From the cell containing the given text, extract its center point as (X, Y) coordinate. 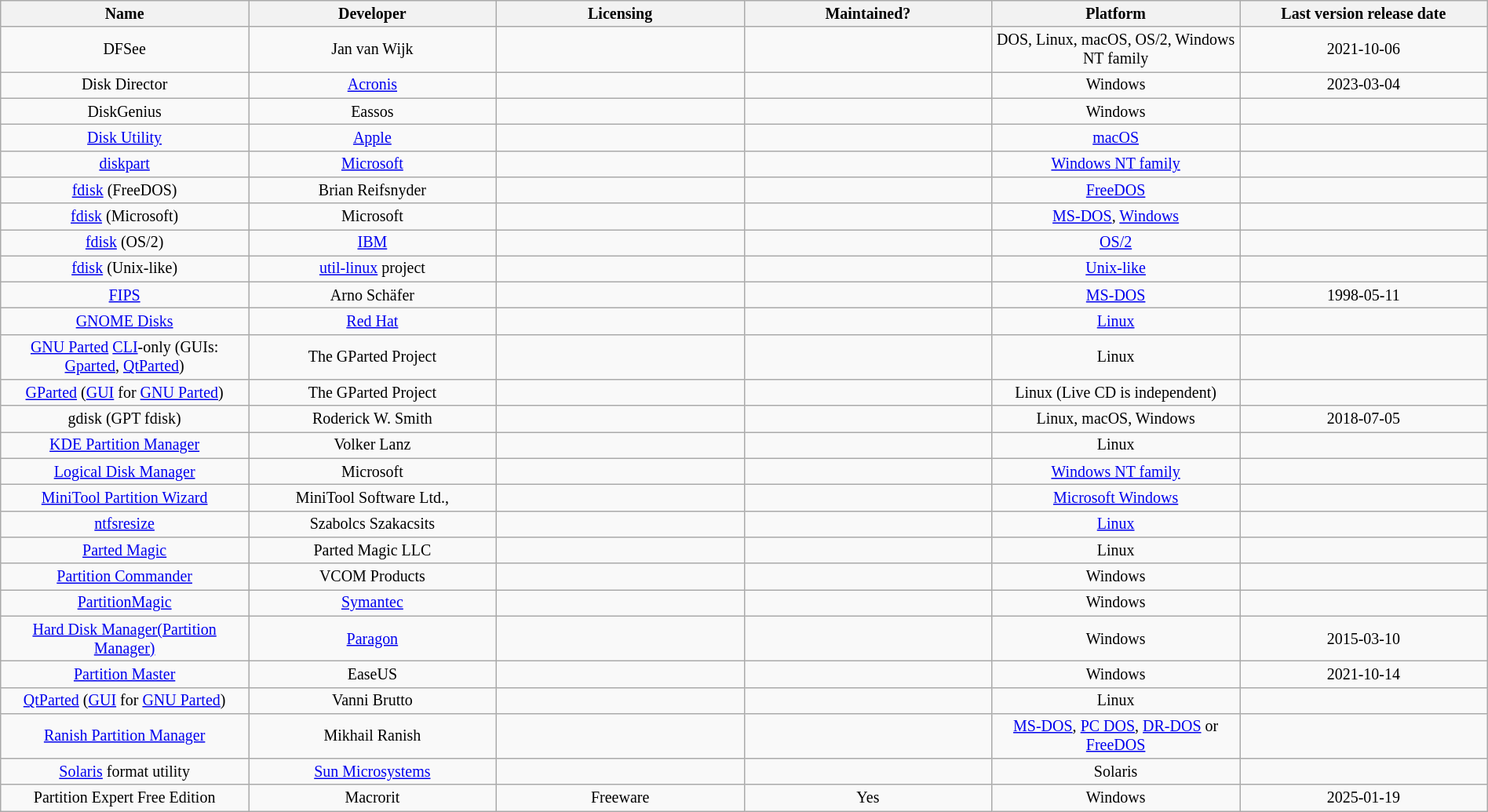
Apple (372, 138)
IBM (372, 243)
Volker Lanz (372, 446)
DOS, Linux, macOS, OS/2, Windows NT family (1116, 50)
Brian Reifsnyder (372, 190)
FIPS (125, 295)
Parted Magic LLC (372, 551)
Last version release date (1364, 14)
Microsoft Windows (1116, 497)
KDE Partition Manager (125, 446)
Disk Utility (125, 138)
MS-DOS, PC DOS, DR-DOS or FreeDOS (1116, 736)
fdisk (Microsoft) (125, 217)
ntfsresize (125, 524)
Paragon (372, 639)
Hard Disk Manager(Partition Manager) (125, 639)
2021-10-14 (1364, 675)
EaseUS (372, 675)
2015-03-10 (1364, 639)
diskpart (125, 163)
Mikhail Ranish (372, 736)
Maintained? (868, 14)
Disk Director (125, 85)
GNU Parted CLI-only (GUIs: Gparted, QtParted) (125, 358)
2023-03-04 (1364, 85)
macOS (1116, 138)
Macrorit (372, 799)
2018-07-05 (1364, 419)
Vanni Brutto (372, 700)
Partition Master (125, 675)
Freeware (620, 799)
MiniTool Software Ltd., (372, 497)
util-linux project (372, 268)
MS-DOS (1116, 295)
Parted Magic (125, 551)
GNOME Disks (125, 322)
Licensing (620, 14)
DFSee (125, 50)
Szabolcs Szakacsits (372, 524)
Roderick W. Smith (372, 419)
Jan van Wijk (372, 50)
QtParted (GUI for GNU Parted) (125, 700)
Platform (1116, 14)
2025-01-19 (1364, 799)
fdisk (Unix-like) (125, 268)
Logical Disk Manager (125, 472)
Unix-like (1116, 268)
Yes (868, 799)
Ranish Partition Manager (125, 736)
MS-DOS, Windows (1116, 217)
OS/2 (1116, 243)
1998-05-11 (1364, 295)
Acronis (372, 85)
FreeDOS (1116, 190)
Name (125, 14)
Partition Expert Free Edition (125, 799)
fdisk (OS/2) (125, 243)
gdisk (GPT fdisk) (125, 419)
Eassos (372, 111)
Solaris format utility (125, 772)
Red Hat (372, 322)
fdisk (FreeDOS) (125, 190)
Sun Microsystems (372, 772)
Arno Schäfer (372, 295)
Developer (372, 14)
2021-10-06 (1364, 50)
GParted (GUI for GNU Parted) (125, 392)
Symantec (372, 603)
DiskGenius (125, 111)
Partition Commander (125, 576)
MiniTool Partition Wizard (125, 497)
Linux, macOS, Windows (1116, 419)
PartitionMagic (125, 603)
Solaris (1116, 772)
VCOM Products (372, 576)
Linux (Live CD is independent) (1116, 392)
